Return [x, y] of the center of cell containing provided text 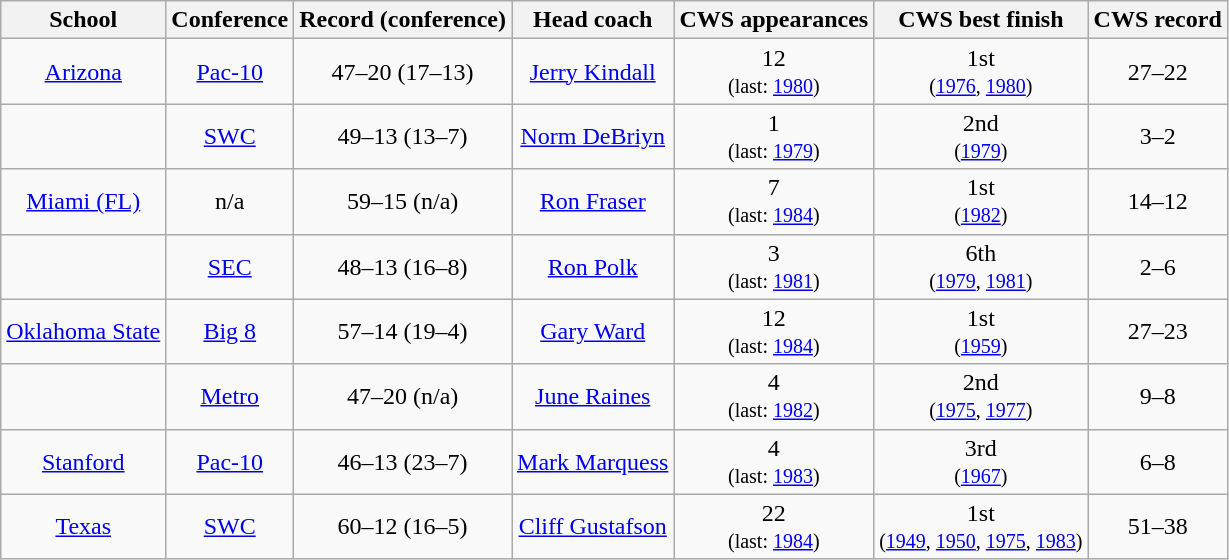
Stanford [84, 462]
22(last: 1984) [774, 526]
49–13 (13–7) [403, 136]
1(last: 1979) [774, 136]
1st(1982) [981, 202]
Mark Marquess [593, 462]
47–20 (n/a) [403, 396]
9–8 [1158, 396]
Norm DeBriyn [593, 136]
1st(1949, 1950, 1975, 1983) [981, 526]
SEC [230, 266]
46–13 (23–7) [403, 462]
48–13 (16–8) [403, 266]
6th(1979, 1981) [981, 266]
27–22 [1158, 72]
CWS appearances [774, 20]
4(last: 1983) [774, 462]
3–2 [1158, 136]
Ron Polk [593, 266]
Gary Ward [593, 332]
Miami (FL) [84, 202]
59–15 (n/a) [403, 202]
CWS record [1158, 20]
1st(1976, 1980) [981, 72]
n/a [230, 202]
June Raines [593, 396]
2nd(1979) [981, 136]
Conference [230, 20]
Head coach [593, 20]
60–12 (16–5) [403, 526]
Metro [230, 396]
CWS best finish [981, 20]
47–20 (17–13) [403, 72]
School [84, 20]
7(last: 1984) [774, 202]
Oklahoma State [84, 332]
3rd(1967) [981, 462]
6–8 [1158, 462]
Arizona [84, 72]
Big 8 [230, 332]
57–14 (19–4) [403, 332]
3(last: 1981) [774, 266]
2nd(1975, 1977) [981, 396]
27–23 [1158, 332]
Record (conference) [403, 20]
Cliff Gustafson [593, 526]
1st(1959) [981, 332]
12(last: 1984) [774, 332]
Ron Fraser [593, 202]
51–38 [1158, 526]
Texas [84, 526]
2–6 [1158, 266]
4(last: 1982) [774, 396]
12(last: 1980) [774, 72]
14–12 [1158, 202]
Jerry Kindall [593, 72]
